From the cell containing the given text, extract its center point as (X, Y) coordinate. 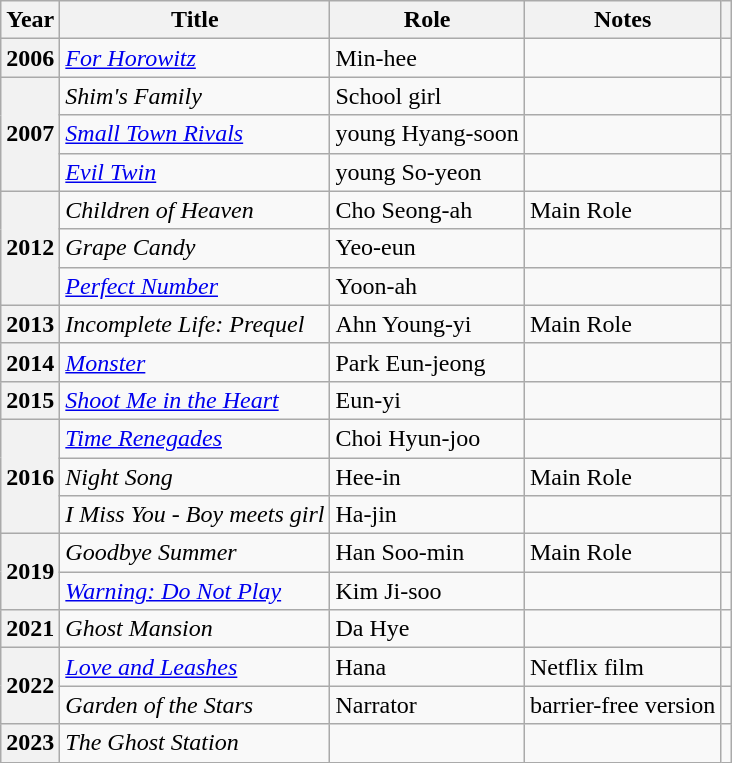
2016 (30, 476)
Warning: Do Not Play (195, 591)
Han Soo-min (427, 553)
Year (30, 20)
2012 (30, 248)
young Hyang-soon (427, 134)
The Ghost Station (195, 743)
Eun-yi (427, 400)
Perfect Number (195, 286)
Park Eun-jeong (427, 362)
Ghost Mansion (195, 629)
Narrator (427, 705)
2006 (30, 58)
Love and Leashes (195, 667)
Shim's Family (195, 96)
Grape Candy (195, 248)
2013 (30, 324)
Night Song (195, 477)
Title (195, 20)
Choi Hyun-joo (427, 438)
2014 (30, 362)
Goodbye Summer (195, 553)
Hana (427, 667)
Monster (195, 362)
young So-yeon (427, 172)
Children of Heaven (195, 210)
2023 (30, 743)
Small Town Rivals (195, 134)
Notes (622, 20)
Evil Twin (195, 172)
2022 (30, 686)
Ha-jin (427, 515)
Shoot Me in the Heart (195, 400)
School girl (427, 96)
Min-hee (427, 58)
Yeo-eun (427, 248)
Garden of the Stars (195, 705)
barrier-free version (622, 705)
Ahn Young-yi (427, 324)
Kim Ji-soo (427, 591)
Da Hye (427, 629)
For Horowitz (195, 58)
2021 (30, 629)
2007 (30, 134)
Yoon-ah (427, 286)
Netflix film (622, 667)
2015 (30, 400)
Role (427, 20)
Cho Seong-ah (427, 210)
Time Renegades (195, 438)
I Miss You - Boy meets girl (195, 515)
2019 (30, 572)
Incomplete Life: Prequel (195, 324)
Hee-in (427, 477)
